Capture the cell that displays the provided text and extract its [x, y] central coordinate. 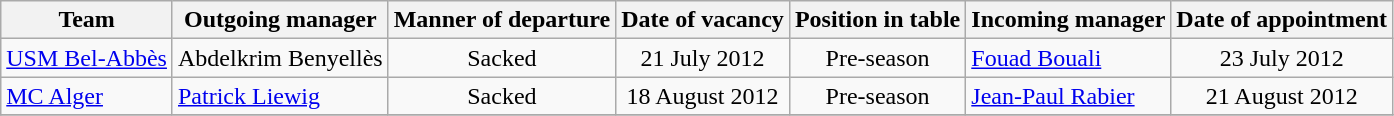
USM Bel-Abbès [87, 58]
18 August 2012 [703, 96]
21 July 2012 [703, 58]
23 July 2012 [1282, 58]
Date of vacancy [703, 20]
Jean-Paul Rabier [1068, 96]
Position in table [877, 20]
Team [87, 20]
Date of appointment [1282, 20]
Abdelkrim Benyellès [280, 58]
Outgoing manager [280, 20]
Manner of departure [502, 20]
Incoming manager [1068, 20]
MC Alger [87, 96]
Patrick Liewig [280, 96]
Fouad Bouali [1068, 58]
21 August 2012 [1282, 96]
